Find where the given text appears and provide that cell's center as (x, y) coordinate. 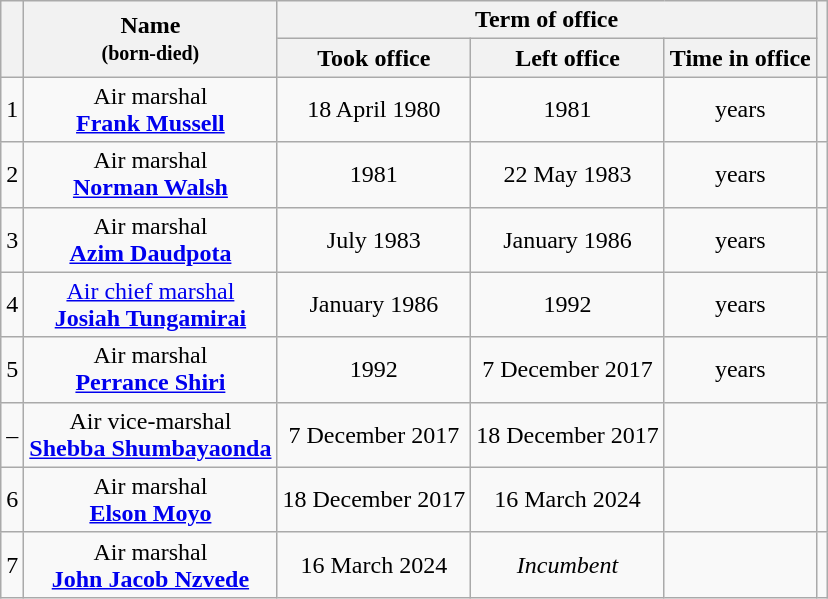
Time in office (740, 58)
Took office (374, 58)
Incumbent (568, 564)
4 (12, 304)
Air vice-marshalShebba Shumbayaonda (150, 434)
6 (12, 500)
Air marshalElson Moyo (150, 500)
– (12, 434)
Air marshalFrank Mussell (150, 110)
July 1983 (374, 240)
Air marshalJohn Jacob Nzvede (150, 564)
Left office (568, 58)
Air chief marshalJosiah Tungamirai (150, 304)
Air marshalAzim Daudpota (150, 240)
5 (12, 370)
22 May 1983 (568, 174)
7 (12, 564)
2 (12, 174)
1 (12, 110)
Term of office (546, 20)
Name(born-died) (150, 39)
Air marshalNorman Walsh (150, 174)
Air marshalPerrance Shiri (150, 370)
3 (12, 240)
18 April 1980 (374, 110)
